Locate the cell with the specified text and output its (X, Y) center coordinate. 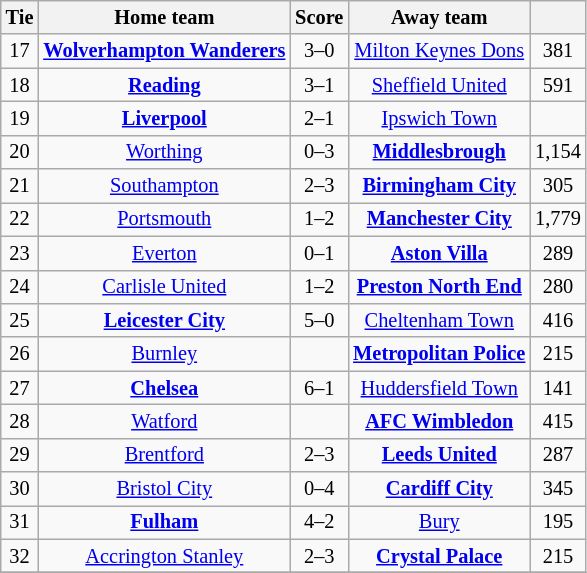
416 (558, 320)
Bury (439, 522)
Huddersfield Town (439, 388)
0–1 (319, 253)
Score (319, 17)
Carlisle United (164, 287)
32 (20, 556)
415 (558, 421)
19 (20, 118)
27 (20, 388)
Sheffield United (439, 85)
Aston Villa (439, 253)
289 (558, 253)
6–1 (319, 388)
Portsmouth (164, 219)
3–1 (319, 85)
Bristol City (164, 489)
17 (20, 51)
18 (20, 85)
24 (20, 287)
Preston North End (439, 287)
26 (20, 354)
591 (558, 85)
2–1 (319, 118)
4–2 (319, 522)
22 (20, 219)
0–3 (319, 152)
Leeds United (439, 455)
Home team (164, 17)
287 (558, 455)
Worthing (164, 152)
Brentford (164, 455)
345 (558, 489)
28 (20, 421)
Accrington Stanley (164, 556)
Metropolitan Police (439, 354)
Cheltenham Town (439, 320)
141 (558, 388)
Middlesbrough (439, 152)
23 (20, 253)
31 (20, 522)
Everton (164, 253)
Away team (439, 17)
20 (20, 152)
5–0 (319, 320)
Cardiff City (439, 489)
Leicester City (164, 320)
381 (558, 51)
Southampton (164, 186)
Ipswich Town (439, 118)
Manchester City (439, 219)
AFC Wimbledon (439, 421)
25 (20, 320)
Liverpool (164, 118)
195 (558, 522)
1,154 (558, 152)
3–0 (319, 51)
Wolverhampton Wanderers (164, 51)
21 (20, 186)
Crystal Palace (439, 556)
1,779 (558, 219)
Fulham (164, 522)
Birmingham City (439, 186)
30 (20, 489)
Burnley (164, 354)
Chelsea (164, 388)
29 (20, 455)
0–4 (319, 489)
Milton Keynes Dons (439, 51)
305 (558, 186)
280 (558, 287)
Tie (20, 17)
Reading (164, 85)
Watford (164, 421)
